Find where the given text appears and provide that cell's center as (x, y) coordinate. 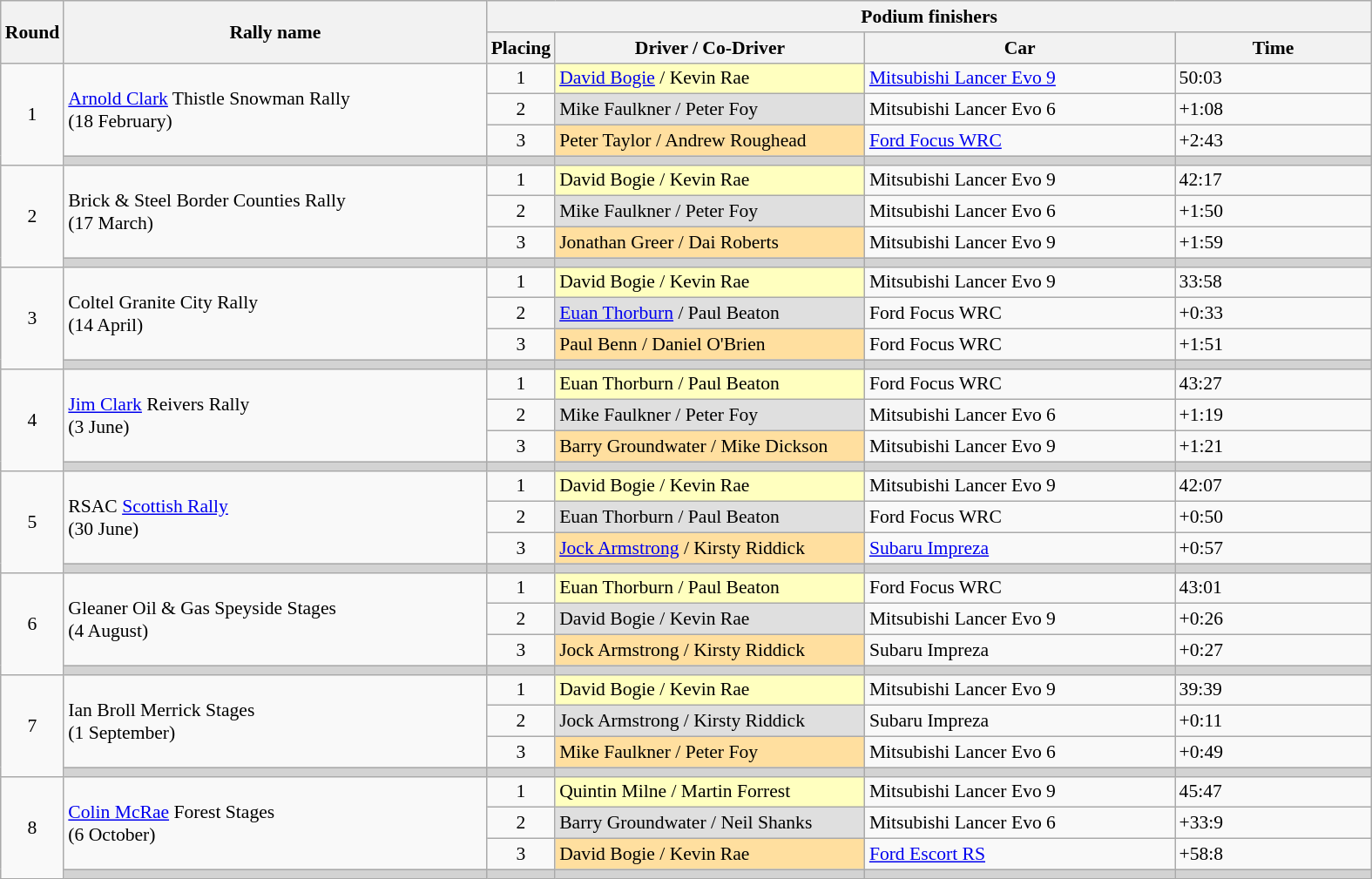
Jim Clark Reivers Rally(3 June) (275, 415)
Time (1274, 48)
Paul Benn / Daniel O'Brien (710, 345)
42:17 (1274, 180)
Jonathan Greer / Dai Roberts (710, 243)
+0:49 (1274, 753)
Peter Taylor / Andrew Roughead (710, 141)
43:01 (1274, 588)
Arnold Clark Thistle Snowman Rally(18 February) (275, 110)
8 (33, 828)
+33:9 (1274, 823)
+1:21 (1274, 447)
Ian Broll Merrick Stages (1 September) (275, 721)
+0:11 (1274, 721)
+0:26 (1274, 619)
+1:50 (1274, 212)
Brick & Steel Border Counties Rally (17 March) (275, 211)
Driver / Co-Driver (710, 48)
Podium finishers (929, 17)
7 (33, 725)
+0:50 (1274, 517)
+2:43 (1274, 141)
Barry Groundwater / Neil Shanks (710, 823)
+1:19 (1274, 416)
+0:57 (1274, 549)
Round (33, 31)
+1:51 (1274, 345)
+0:33 (1274, 314)
42:07 (1274, 486)
50:03 (1274, 78)
33:58 (1274, 282)
+1:08 (1274, 110)
Coltel Granite City Rally (14 April) (275, 314)
Barry Groundwater / Mike Dickson (710, 447)
Car (1020, 48)
Placing (521, 48)
6 (33, 624)
4 (33, 420)
5 (33, 521)
Ford Escort RS (1020, 855)
39:39 (1274, 690)
+0:27 (1274, 651)
45:47 (1274, 792)
Quintin Milne / Martin Forrest (710, 792)
Gleaner Oil & Gas Speyside Stages (4 August) (275, 619)
Colin McRae Forest Stages (6 October) (275, 822)
Rally name (275, 31)
43:27 (1274, 384)
RSAC Scottish Rally(30 June) (275, 517)
+1:59 (1274, 243)
+58:8 (1274, 855)
